Return the (X, Y) coordinate for the center point of the cell that contains the specified text.  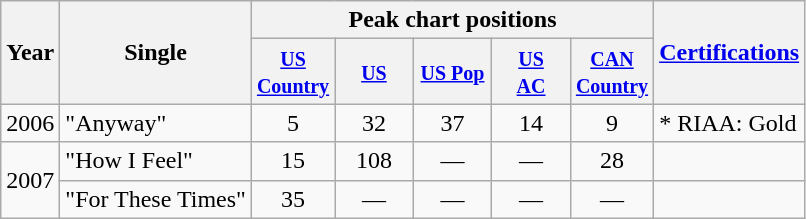
Peak chart positions (452, 20)
Single (156, 52)
5 (292, 123)
US (374, 72)
32 (374, 123)
35 (292, 199)
28 (612, 161)
"How I Feel" (156, 161)
37 (452, 123)
USCountry (292, 72)
Year (30, 52)
Certifications (730, 52)
15 (292, 161)
"Anyway" (156, 123)
CANCountry (612, 72)
US Pop (452, 72)
14 (532, 123)
9 (612, 123)
* RIAA: Gold (730, 123)
2007 (30, 180)
USAC (532, 72)
"For These Times" (156, 199)
108 (374, 161)
2006 (30, 123)
